Detect which cell encompasses the target text, then output its (x, y) center coordinate. 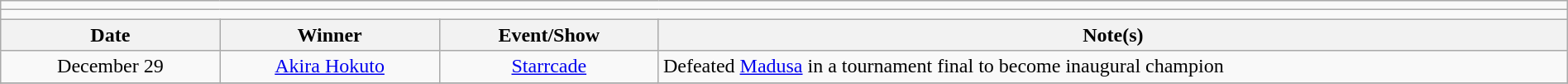
Note(s) (1113, 35)
Akira Hokuto (329, 67)
Winner (329, 35)
Starrcade (549, 67)
December 29 (111, 67)
Date (111, 35)
Defeated Madusa in a tournament final to become inaugural champion (1113, 67)
Event/Show (549, 35)
